Determine the (x, y) coordinate at the center of the cell enclosing the given text.  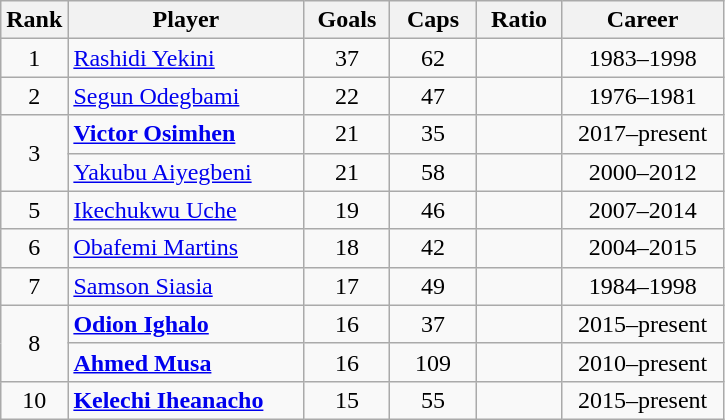
1984–1998 (642, 286)
Ratio (519, 20)
Rank (34, 20)
Ikechukwu Uche (186, 210)
17 (347, 286)
49 (433, 286)
Odion Ighalo (186, 324)
1983–1998 (642, 58)
18 (347, 248)
35 (433, 134)
2000–2012 (642, 172)
19 (347, 210)
Segun Odegbami (186, 96)
22 (347, 96)
Kelechi Iheanacho (186, 400)
62 (433, 58)
3 (34, 153)
7 (34, 286)
2007–2014 (642, 210)
8 (34, 343)
Caps (433, 20)
Obafemi Martins (186, 248)
Yakubu Aiyegbeni (186, 172)
2 (34, 96)
58 (433, 172)
10 (34, 400)
46 (433, 210)
2010–present (642, 362)
55 (433, 400)
6 (34, 248)
Rashidi Yekini (186, 58)
15 (347, 400)
1976–1981 (642, 96)
Samson Siasia (186, 286)
5 (34, 210)
2004–2015 (642, 248)
Player (186, 20)
Goals (347, 20)
Ahmed Musa (186, 362)
Victor Osimhen (186, 134)
Career (642, 20)
47 (433, 96)
1 (34, 58)
2017–present (642, 134)
109 (433, 362)
42 (433, 248)
